Return (x, y) of the center of cell containing provided text 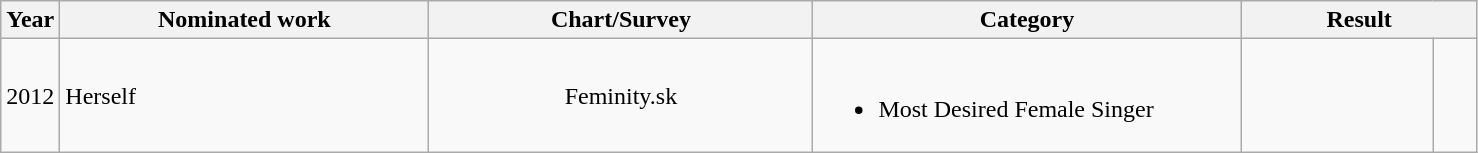
Nominated work (244, 20)
Most Desired Female Singer (1027, 96)
Category (1027, 20)
Feminity.sk (621, 96)
Year (30, 20)
Herself (244, 96)
Result (1359, 20)
Chart/Survey (621, 20)
2012 (30, 96)
